Provide the [X, Y] coordinate of the cell's center where the given text is located.  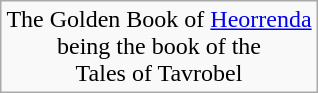
The Golden Book of Heorrendabeing the book of theTales of Tavrobel [159, 47]
